Return the (X, Y) coordinate for the center point of the cell that contains the specified text.  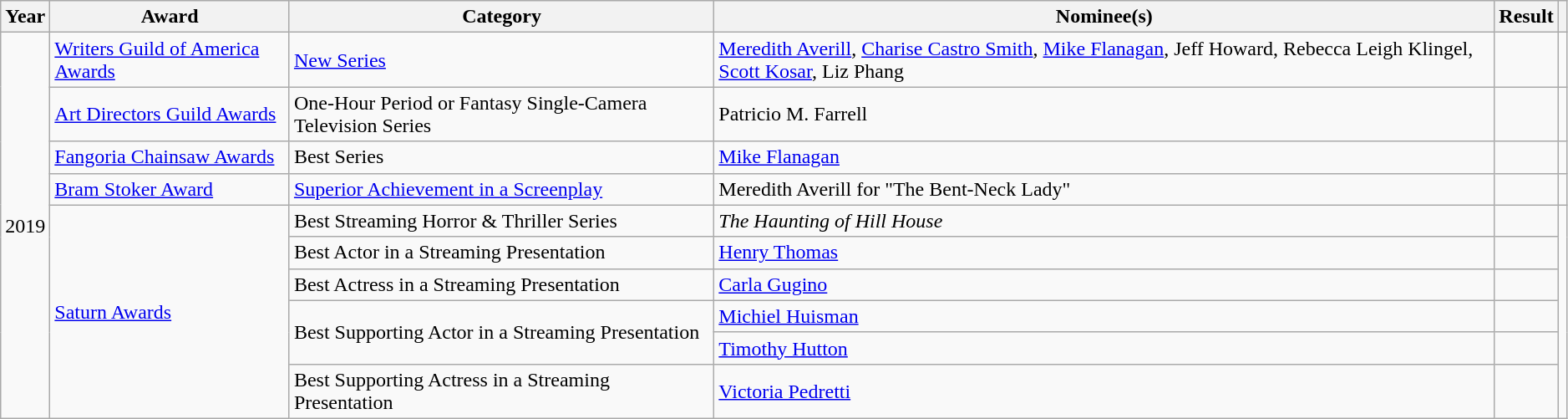
Best Series (501, 157)
Best Supporting Actress in a Streaming Presentation (501, 391)
Superior Achievement in a Screenplay (501, 189)
Michiel Huisman (1104, 316)
2019 (25, 226)
Henry Thomas (1104, 253)
Art Directors Guild Awards (170, 114)
Victoria Pedretti (1104, 391)
Meredith Averill for "The Bent-Neck Lady" (1104, 189)
Fangoria Chainsaw Awards (170, 157)
Nominee(s) (1104, 17)
Bram Stoker Award (170, 189)
One-Hour Period or Fantasy Single-Camera Television Series (501, 114)
Award (170, 17)
Carla Gugino (1104, 284)
Best Actress in a Streaming Presentation (501, 284)
New Series (501, 60)
Best Supporting Actor in a Streaming Presentation (501, 332)
Best Actor in a Streaming Presentation (501, 253)
Timothy Hutton (1104, 348)
Meredith Averill, Charise Castro Smith, Mike Flanagan, Jeff Howard, Rebecca Leigh Klingel, Scott Kosar, Liz Phang (1104, 60)
Category (501, 17)
The Haunting of Hill House (1104, 221)
Saturn Awards (170, 311)
Patricio M. Farrell (1104, 114)
Result (1526, 17)
Year (25, 17)
Mike Flanagan (1104, 157)
Writers Guild of America Awards (170, 60)
Best Streaming Horror & Thriller Series (501, 221)
